For the text-containing cell, return its midpoint in (x, y) coordinate format. 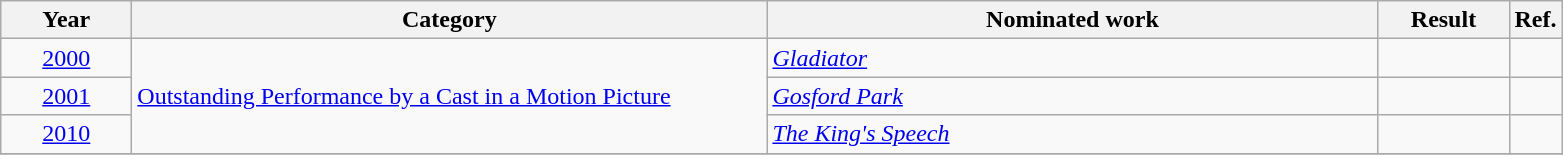
Gladiator (1072, 58)
The King's Speech (1072, 134)
Ref. (1536, 20)
Outstanding Performance by a Cast in a Motion Picture (450, 96)
Year (66, 20)
2000 (66, 58)
Result (1444, 20)
2010 (66, 134)
Gosford Park (1072, 96)
2001 (66, 96)
Category (450, 20)
Nominated work (1072, 20)
